Detect which cell encompasses the target text, then output its (X, Y) center coordinate. 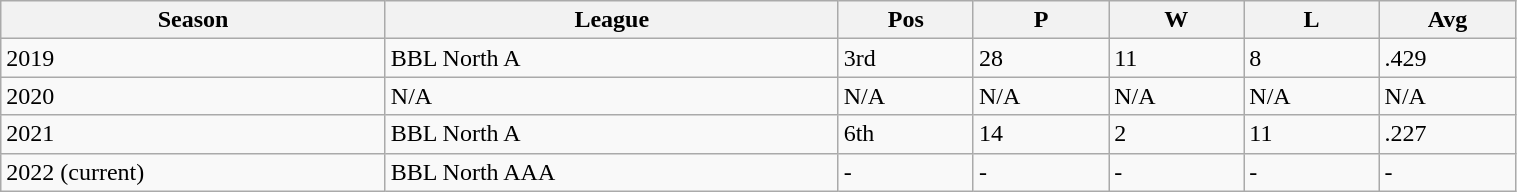
.429 (1448, 58)
BBL North AAA (612, 172)
6th (906, 134)
28 (1040, 58)
2 (1176, 134)
2020 (194, 96)
14 (1040, 134)
2022 (current) (194, 172)
3rd (906, 58)
W (1176, 20)
Avg (1448, 20)
P (1040, 20)
Season (194, 20)
8 (1312, 58)
Pos (906, 20)
L (1312, 20)
.227 (1448, 134)
League (612, 20)
2019 (194, 58)
2021 (194, 134)
